For the text-containing cell, return its midpoint in [x, y] coordinate format. 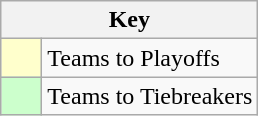
Key [130, 20]
Teams to Playoffs [150, 58]
Teams to Tiebreakers [150, 96]
